Provide the (x, y) coordinate of the cell's center where the given text is located.  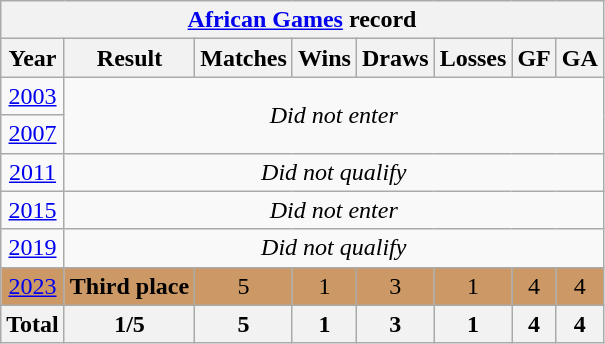
1/5 (129, 324)
GF (534, 58)
2003 (33, 96)
2023 (33, 286)
Matches (244, 58)
Third place (129, 286)
2011 (33, 172)
2007 (33, 134)
Year (33, 58)
Result (129, 58)
Draws (395, 58)
Losses (473, 58)
Total (33, 324)
Wins (324, 58)
2015 (33, 210)
GA (580, 58)
2019 (33, 248)
African Games record (302, 20)
